Return (x, y) of the center of cell containing provided text 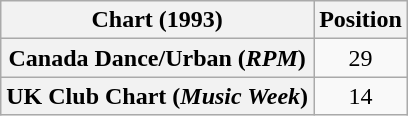
Chart (1993) (158, 20)
Position (361, 20)
14 (361, 96)
UK Club Chart (Music Week) (158, 96)
29 (361, 58)
Canada Dance/Urban (RPM) (158, 58)
